Determine the (X, Y) coordinate at the center of the cell enclosing the given text.  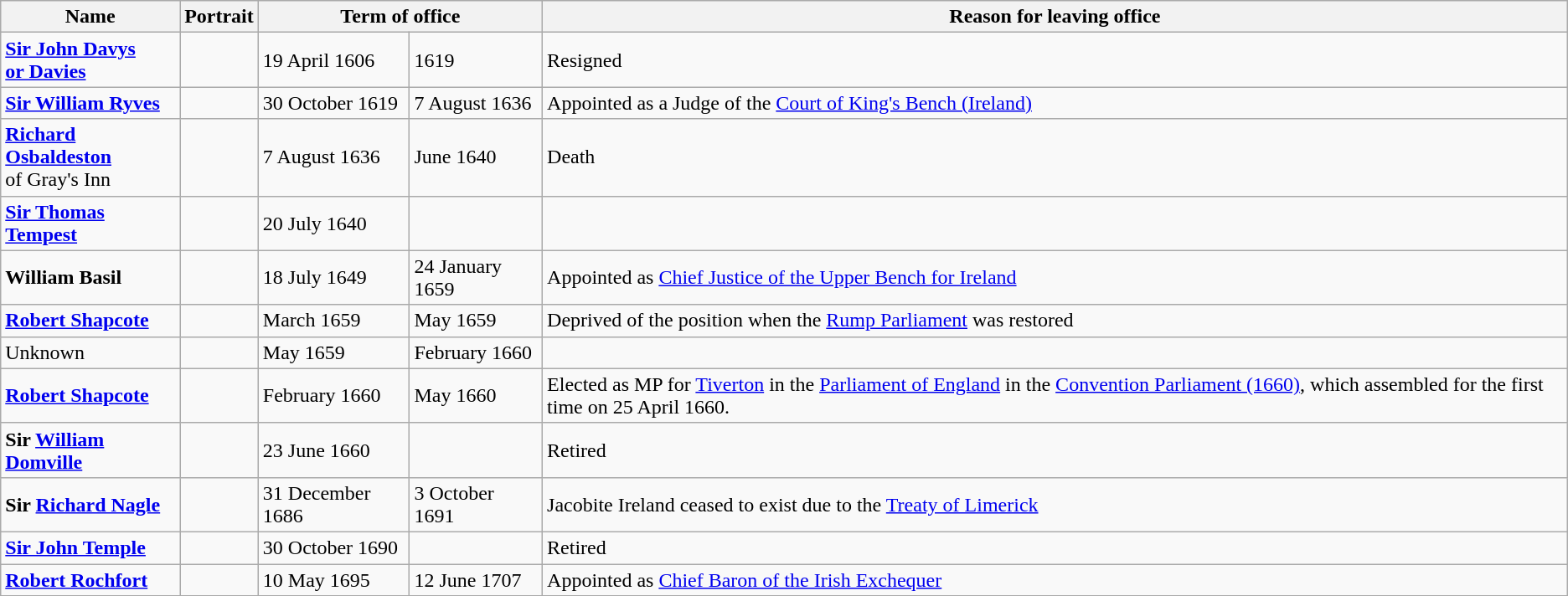
23 June 1660 (333, 450)
Jacobite Ireland ceased to exist due to the Treaty of Limerick (1055, 504)
Richard Osbaldeston of Gray's Inn (90, 157)
20 July 1640 (333, 223)
Deprived of the position when the Rump Parliament was restored (1055, 321)
Reason for leaving office (1055, 17)
3 October 1691 (476, 504)
24 January 1659 (476, 278)
Portrait (219, 17)
18 July 1649 (333, 278)
Sir John Davys or Davies (90, 60)
Sir William Ryves (90, 103)
Sir Thomas Tempest (90, 223)
Name (90, 17)
March 1659 (333, 321)
10 May 1695 (333, 580)
Appointed as a Judge of the Court of King's Bench (Ireland) (1055, 103)
30 October 1690 (333, 547)
Unknown (90, 352)
1619 (476, 60)
Death (1055, 157)
Sir John Temple (90, 547)
Elected as MP for Tiverton in the Parliament of England in the Convention Parliament (1660), which assembled for the first time on 25 April 1660. (1055, 395)
Robert Rochfort (90, 580)
June 1640 (476, 157)
Appointed as Chief Justice of the Upper Bench for Ireland (1055, 278)
Term of office (400, 17)
Sir William Domville (90, 450)
30 October 1619 (333, 103)
Appointed as Chief Baron of the Irish Exchequer (1055, 580)
Sir Richard Nagle (90, 504)
William Basil (90, 278)
May 1660 (476, 395)
Resigned (1055, 60)
31 December 1686 (333, 504)
12 June 1707 (476, 580)
19 April 1606 (333, 60)
